Scan for the cell matching the given text and deliver its [X, Y] coordinate at center. 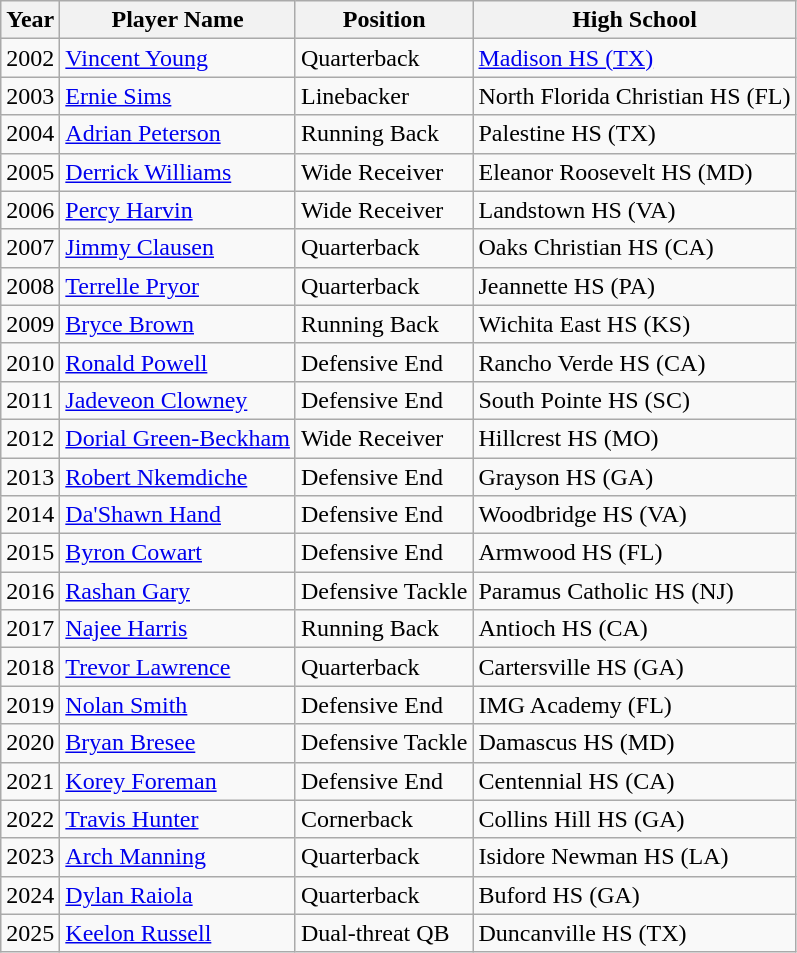
Collins Hill HS (GA) [634, 819]
Adrian Peterson [178, 134]
2010 [30, 362]
2008 [30, 286]
2018 [30, 667]
Duncanville HS (TX) [634, 933]
Dorial Green-Beckham [178, 438]
2011 [30, 400]
Paramus Catholic HS (NJ) [634, 591]
Arch Manning [178, 857]
Grayson HS (GA) [634, 477]
Najee Harris [178, 629]
Isidore Newman HS (LA) [634, 857]
Jimmy Clausen [178, 248]
2023 [30, 857]
Cartersville HS (GA) [634, 667]
Cornerback [384, 819]
2002 [30, 58]
2012 [30, 438]
Armwood HS (FL) [634, 553]
2020 [30, 743]
2014 [30, 515]
2022 [30, 819]
Keelon Russell [178, 933]
Bryce Brown [178, 324]
2021 [30, 781]
Ronald Powell [178, 362]
2007 [30, 248]
2017 [30, 629]
2009 [30, 324]
2024 [30, 895]
Rancho Verde HS (CA) [634, 362]
Jeannette HS (PA) [634, 286]
Jadeveon Clowney [178, 400]
Percy Harvin [178, 210]
Player Name [178, 20]
Woodbridge HS (VA) [634, 515]
Derrick Williams [178, 172]
Nolan Smith [178, 705]
Bryan Bresee [178, 743]
Centennial HS (CA) [634, 781]
2005 [30, 172]
High School [634, 20]
IMG Academy (FL) [634, 705]
Wichita East HS (KS) [634, 324]
Dylan Raiola [178, 895]
Linebacker [384, 96]
2006 [30, 210]
Madison HS (TX) [634, 58]
Palestine HS (TX) [634, 134]
Oaks Christian HS (CA) [634, 248]
Landstown HS (VA) [634, 210]
Eleanor Roosevelt HS (MD) [634, 172]
Da'Shawn Hand [178, 515]
2003 [30, 96]
Korey Foreman [178, 781]
Vincent Young [178, 58]
2025 [30, 933]
Buford HS (GA) [634, 895]
2016 [30, 591]
2015 [30, 553]
2004 [30, 134]
Dual-threat QB [384, 933]
Robert Nkemdiche [178, 477]
Damascus HS (MD) [634, 743]
South Pointe HS (SC) [634, 400]
Byron Cowart [178, 553]
Hillcrest HS (MO) [634, 438]
Travis Hunter [178, 819]
North Florida Christian HS (FL) [634, 96]
2019 [30, 705]
Ernie Sims [178, 96]
2013 [30, 477]
Antioch HS (CA) [634, 629]
Terrelle Pryor [178, 286]
Position [384, 20]
Rashan Gary [178, 591]
Year [30, 20]
Trevor Lawrence [178, 667]
